From the cell containing the given text, extract its center point as (X, Y) coordinate. 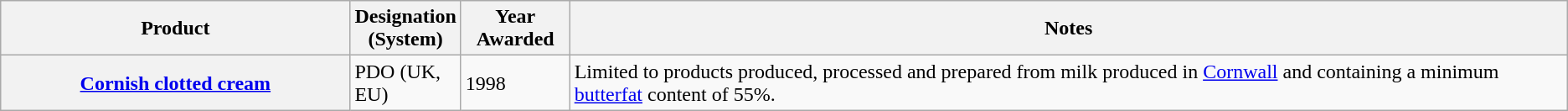
1998 (515, 82)
Limited to products produced, processed and prepared from milk produced in Cornwall and containing a minimum butterfat content of 55%. (1069, 82)
Year Awarded (515, 29)
Notes (1069, 29)
Product (176, 29)
Cornish clotted cream (176, 82)
PDO (UK, EU) (405, 82)
Designation (System) (405, 29)
